Return [X, Y] of the center of cell containing provided text 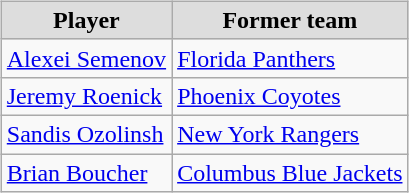
Phoenix Coyotes [290, 96]
New York Rangers [290, 134]
Columbus Blue Jackets [290, 173]
Player [86, 20]
Sandis Ozolinsh [86, 134]
Jeremy Roenick [86, 96]
Florida Panthers [290, 58]
Former team [290, 20]
Alexei Semenov [86, 58]
Brian Boucher [86, 173]
